Search for the cell housing the specified text and yield its [X, Y] center coordinate. 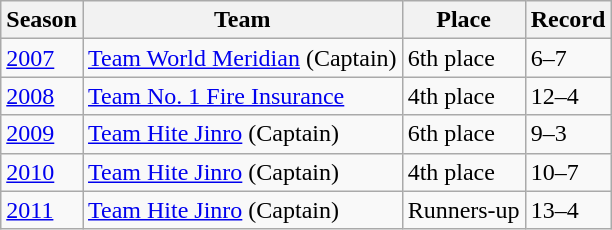
2009 [42, 134]
2011 [42, 210]
Runners-up [464, 210]
2010 [42, 172]
Team No. 1 Fire Insurance [242, 96]
2008 [42, 96]
13–4 [568, 210]
10–7 [568, 172]
2007 [42, 58]
6–7 [568, 58]
9–3 [568, 134]
12–4 [568, 96]
Team [242, 20]
Place [464, 20]
Team World Meridian (Captain) [242, 58]
Season [42, 20]
Record [568, 20]
